Scan for the cell matching the given text and deliver its (x, y) coordinate at center. 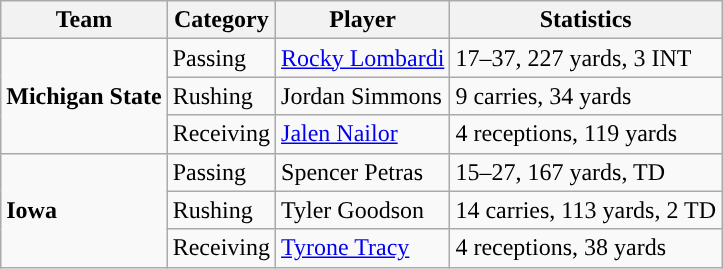
14 carries, 113 yards, 2 TD (586, 210)
Statistics (586, 20)
4 receptions, 38 yards (586, 248)
Jordan Simmons (363, 96)
Tyler Goodson (363, 210)
Category (221, 20)
Spencer Petras (363, 172)
Player (363, 20)
Iowa (84, 210)
Team (84, 20)
17–37, 227 yards, 3 INT (586, 58)
Jalen Nailor (363, 134)
9 carries, 34 yards (586, 96)
Michigan State (84, 96)
4 receptions, 119 yards (586, 134)
Rocky Lombardi (363, 58)
15–27, 167 yards, TD (586, 172)
Tyrone Tracy (363, 248)
